Detect which cell encompasses the target text, then output its (X, Y) center coordinate. 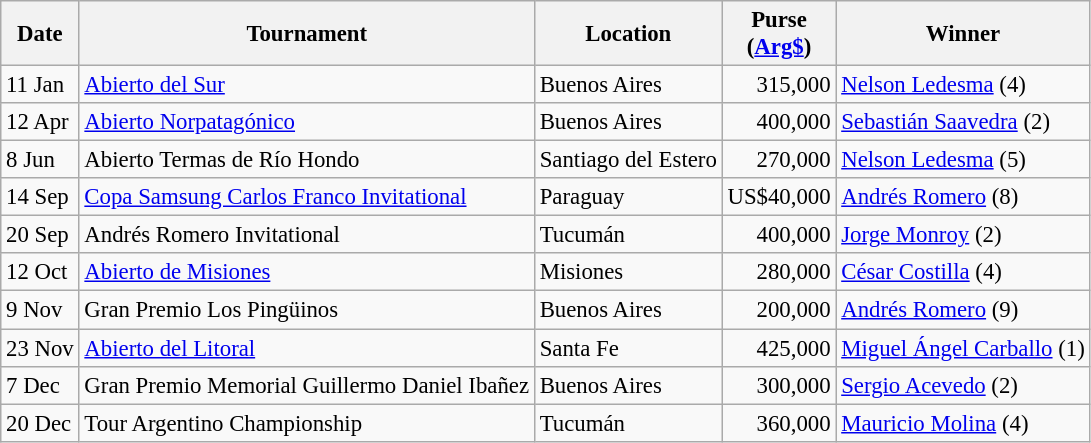
Sergio Acevedo (2) (963, 385)
César Costilla (4) (963, 273)
20 Sep (40, 235)
Sebastián Saavedra (2) (963, 122)
315,000 (779, 85)
Santa Fe (628, 348)
12 Apr (40, 122)
Abierto del Sur (306, 85)
Gran Premio Memorial Guillermo Daniel Ibañez (306, 385)
Jorge Monroy (2) (963, 235)
Santiago del Estero (628, 160)
Abierto Termas de Río Hondo (306, 160)
Abierto del Litoral (306, 348)
20 Dec (40, 423)
23 Nov (40, 348)
Andrés Romero (8) (963, 197)
Gran Premio Los Pingüinos (306, 310)
Andrés Romero Invitational (306, 235)
7 Dec (40, 385)
9 Nov (40, 310)
Abierto Norpatagónico (306, 122)
Nelson Ledesma (4) (963, 85)
Abierto de Misiones (306, 273)
Purse(Arg$) (779, 34)
Winner (963, 34)
8 Jun (40, 160)
Paraguay (628, 197)
US$40,000 (779, 197)
Misiones (628, 273)
280,000 (779, 273)
Tournament (306, 34)
Tour Argentino Championship (306, 423)
14 Sep (40, 197)
Date (40, 34)
Location (628, 34)
12 Oct (40, 273)
270,000 (779, 160)
200,000 (779, 310)
Nelson Ledesma (5) (963, 160)
Mauricio Molina (4) (963, 423)
300,000 (779, 385)
Andrés Romero (9) (963, 310)
425,000 (779, 348)
Miguel Ángel Carballo (1) (963, 348)
360,000 (779, 423)
11 Jan (40, 85)
Copa Samsung Carlos Franco Invitational (306, 197)
